Output the [x, y] coordinate of the center of the cell containing the given text.  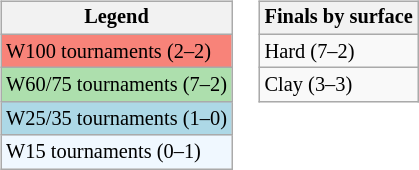
W100 tournaments (2–2) [116, 51]
Legend [116, 18]
W60/75 tournaments (7–2) [116, 85]
W25/35 tournaments (1–0) [116, 119]
W15 tournaments (0–1) [116, 152]
Hard (7–2) [339, 51]
Finals by surface [339, 18]
Clay (3–3) [339, 85]
